Return (x, y) of the center of cell containing provided text 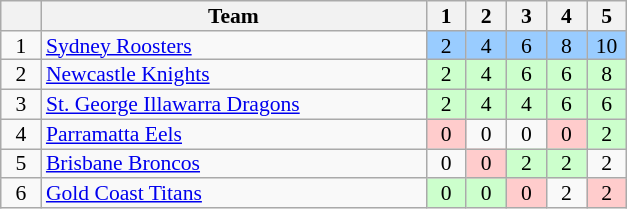
10 (606, 46)
Brisbane Broncos (234, 164)
Sydney Roosters (234, 46)
Parramatta Eels (234, 134)
Newcastle Knights (234, 75)
Team (234, 16)
Gold Coast Titans (234, 193)
St. George Illawarra Dragons (234, 105)
